Detect which cell encompasses the target text, then output its (x, y) center coordinate. 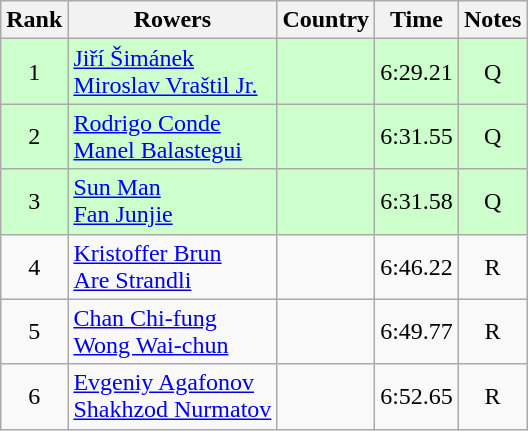
Sun ManFan Junjie (172, 202)
Time (417, 20)
Evgeniy AgafonovShakhzod Nurmatov (172, 396)
6:52.65 (417, 396)
6:29.21 (417, 72)
Jiří ŠimánekMiroslav Vraštil Jr. (172, 72)
Rank (34, 20)
Rodrigo CondeManel Balastegui (172, 136)
6:46.22 (417, 266)
Rowers (172, 20)
6:31.58 (417, 202)
Chan Chi-fungWong Wai-chun (172, 332)
3 (34, 202)
4 (34, 266)
Notes (492, 20)
Kristoffer BrunAre Strandli (172, 266)
6 (34, 396)
6:31.55 (417, 136)
2 (34, 136)
5 (34, 332)
1 (34, 72)
Country (326, 20)
6:49.77 (417, 332)
